Locate the cell with the specified text and output its [x, y] center coordinate. 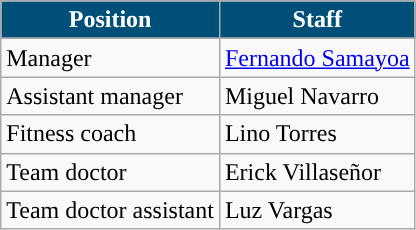
Fernando Samayoa [317, 58]
Miguel Navarro [317, 96]
Fitness coach [110, 134]
Assistant manager [110, 96]
Lino Torres [317, 134]
Team doctor [110, 172]
Manager [110, 58]
Staff [317, 20]
Erick Villaseñor [317, 172]
Luz Vargas [317, 210]
Team doctor assistant [110, 210]
Position [110, 20]
